Scan for the cell matching the given text and deliver its (x, y) coordinate at center. 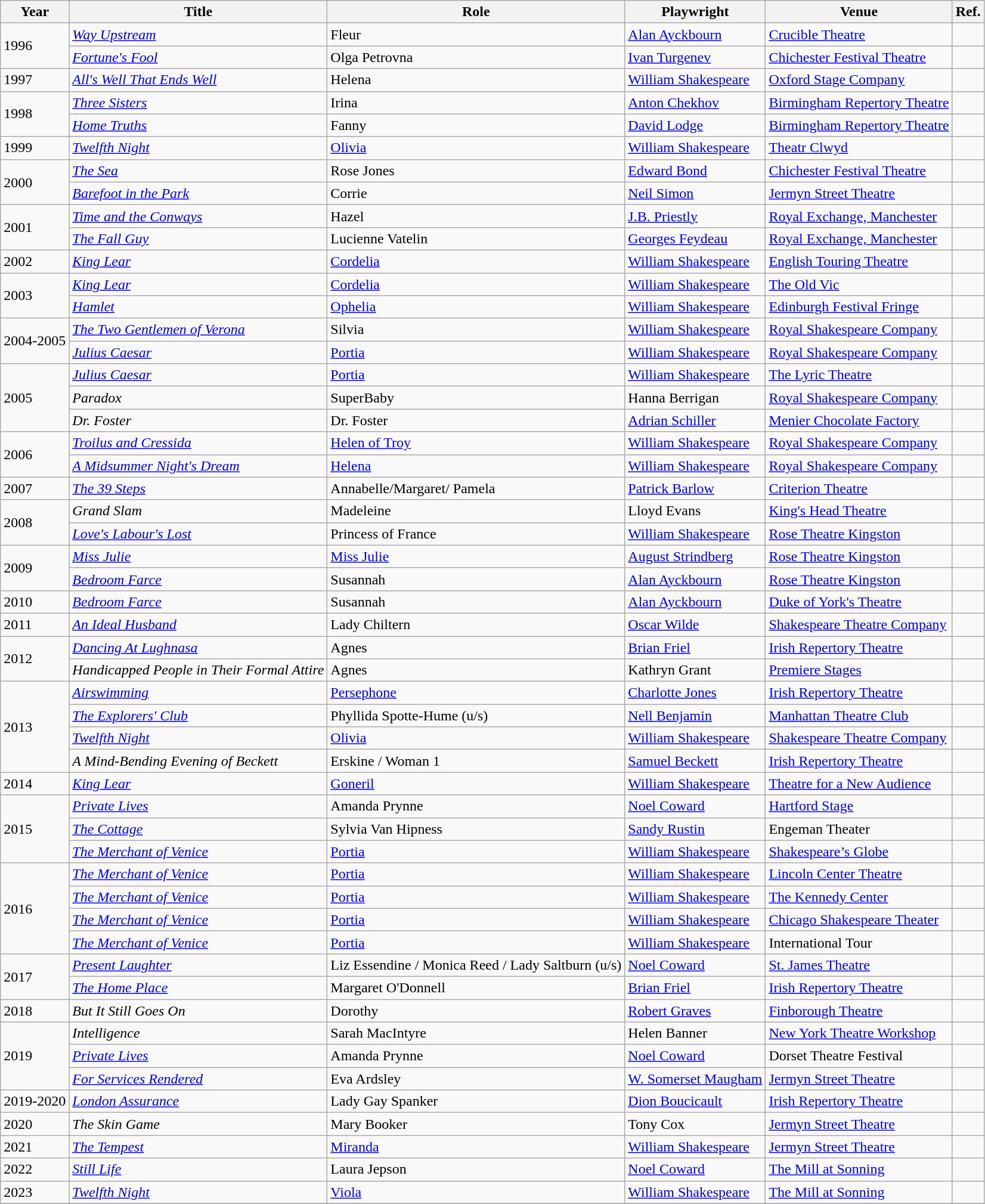
The Two Gentlemen of Verona (198, 330)
For Services Rendered (198, 1079)
Anton Chekhov (695, 103)
Role (476, 12)
Home Truths (198, 125)
Engeman Theater (859, 829)
Sylvia Van Hipness (476, 829)
St. James Theatre (859, 965)
Year (35, 12)
The Explorers' Club (198, 716)
New York Theatre Workshop (859, 1033)
Finborough Theatre (859, 1011)
Criterion Theatre (859, 488)
2014 (35, 784)
Handicapped People in Their Formal Attire (198, 670)
Persephone (476, 693)
2019-2020 (35, 1101)
2023 (35, 1192)
Neil Simon (695, 193)
Title (198, 12)
International Tour (859, 942)
The Cottage (198, 829)
Laura Jepson (476, 1169)
Present Laughter (198, 965)
David Lodge (695, 125)
Kathryn Grant (695, 670)
Fanny (476, 125)
Hartford Stage (859, 806)
Lloyd Evans (695, 511)
Irina (476, 103)
2007 (35, 488)
All's Well That Ends Well (198, 80)
Venue (859, 12)
Mary Booker (476, 1124)
Dion Boucicault (695, 1101)
Rose Jones (476, 171)
Dancing At Lughnasa (198, 647)
2012 (35, 658)
Troilus and Cressida (198, 443)
SuperBaby (476, 398)
Menier Chocolate Factory (859, 420)
2016 (35, 908)
But It Still Goes On (198, 1011)
The Old Vic (859, 284)
Paradox (198, 398)
Charlotte Jones (695, 693)
2018 (35, 1011)
2021 (35, 1147)
Sandy Rustin (695, 829)
Playwright (695, 12)
Time and the Conways (198, 216)
2002 (35, 261)
The Home Place (198, 988)
London Assurance (198, 1101)
2019 (35, 1056)
2013 (35, 727)
Nell Benjamin (695, 716)
Lincoln Center Theatre (859, 874)
Margaret O'Donnell (476, 988)
2003 (35, 296)
The Lyric Theatre (859, 375)
Dorothy (476, 1011)
Chicago Shakespeare Theater (859, 920)
Crucible Theatre (859, 35)
Silvia (476, 330)
Sarah MacIntyre (476, 1033)
Miranda (476, 1147)
Ref. (968, 12)
Erskine / Woman 1 (476, 761)
Hazel (476, 216)
A Midsummer Night's Dream (198, 466)
2009 (35, 568)
Shakespeare’s Globe (859, 852)
Corrie (476, 193)
Manhattan Theatre Club (859, 716)
2020 (35, 1124)
Fortune's Fool (198, 57)
Intelligence (198, 1033)
Oxford Stage Company (859, 80)
August Strindberg (695, 556)
The Skin Game (198, 1124)
1999 (35, 148)
Dorset Theatre Festival (859, 1056)
Ophelia (476, 307)
The 39 Steps (198, 488)
Theatre for a New Audience (859, 784)
2000 (35, 182)
The Kennedy Center (859, 897)
Viola (476, 1192)
Helen of Troy (476, 443)
Oscar Wilde (695, 624)
Edward Bond (695, 171)
Hamlet (198, 307)
Madeleine (476, 511)
Premiere Stages (859, 670)
Tony Cox (695, 1124)
Three Sisters (198, 103)
1997 (35, 80)
Lady Chiltern (476, 624)
W. Somerset Maugham (695, 1079)
A Mind-Bending Evening of Beckett (198, 761)
The Tempest (198, 1147)
Ivan Turgenev (695, 57)
Lady Gay Spanker (476, 1101)
Still Life (198, 1169)
Grand Slam (198, 511)
Annabelle/Margaret/ Pamela (476, 488)
1998 (35, 114)
Edinburgh Festival Fringe (859, 307)
Duke of York's Theatre (859, 602)
Adrian Schiller (695, 420)
2015 (35, 829)
Theatr Clwyd (859, 148)
The Fall Guy (198, 239)
Goneril (476, 784)
2001 (35, 227)
English Touring Theatre (859, 261)
Princess of France (476, 534)
2008 (35, 522)
Lucienne Vatelin (476, 239)
Robert Graves (695, 1011)
Hanna Berrigan (695, 398)
Georges Feydeau (695, 239)
J.B. Priestly (695, 216)
Eva Ardsley (476, 1079)
Barefoot in the Park (198, 193)
2011 (35, 624)
2022 (35, 1169)
Samuel Beckett (695, 761)
Love's Labour's Lost (198, 534)
Phyllida Spotte-Hume (u/s) (476, 716)
2017 (35, 976)
The Sea (198, 171)
2005 (35, 398)
King's Head Theatre (859, 511)
2010 (35, 602)
Olga Petrovna (476, 57)
An Ideal Husband (198, 624)
Helen Banner (695, 1033)
2006 (35, 454)
Patrick Barlow (695, 488)
Airswimming (198, 693)
Fleur (476, 35)
1996 (35, 46)
2004-2005 (35, 341)
Way Upstream (198, 35)
Liz Essendine / Monica Reed / Lady Saltburn (u/s) (476, 965)
